Find where the given text appears and provide that cell's center as [X, Y] coordinate. 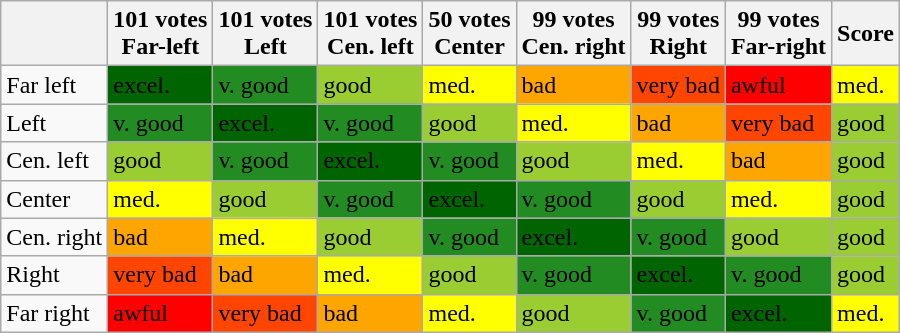
101 votesCen. left [370, 34]
101 votesFar-left [160, 34]
50 votesCenter [470, 34]
Score [866, 34]
99 votesFar-right [778, 34]
99 votesCen. right [574, 34]
Far right [54, 313]
Cen. right [54, 237]
99 votesRight [678, 34]
Cen. left [54, 161]
Right [54, 275]
Center [54, 199]
101 votesLeft [266, 34]
Left [54, 123]
Far left [54, 85]
